Return the (X, Y) coordinate for the center point of the cell that contains the specified text.  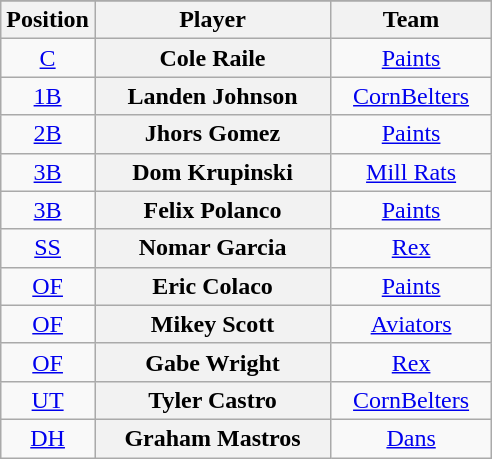
SS (48, 248)
Player (212, 20)
Graham Mastros (212, 438)
C (48, 58)
Gabe Wright (212, 362)
Mikey Scott (212, 324)
Landen Johnson (212, 96)
DH (48, 438)
Dans (412, 438)
Dom Krupinski (212, 172)
Cole Raile (212, 58)
Tyler Castro (212, 400)
1B (48, 96)
UT (48, 400)
Eric Colaco (212, 286)
Nomar Garcia (212, 248)
Team (412, 20)
Position (48, 20)
Felix Polanco (212, 210)
Jhors Gomez (212, 134)
2B (48, 134)
Aviators (412, 324)
Mill Rats (412, 172)
